Pinpoint the cell where the given text exists, returning its (x, y) midpoint coordinate. 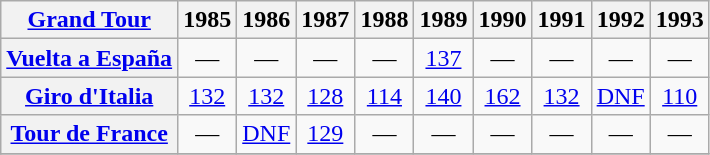
Tour de France (90, 134)
1991 (562, 20)
128 (326, 96)
Vuelta a España (90, 58)
1992 (620, 20)
137 (444, 58)
1985 (208, 20)
140 (444, 96)
1990 (502, 20)
114 (384, 96)
1993 (680, 20)
162 (502, 96)
129 (326, 134)
1988 (384, 20)
1986 (266, 20)
Grand Tour (90, 20)
Giro d'Italia (90, 96)
110 (680, 96)
1987 (326, 20)
1989 (444, 20)
